Return [X, Y] of the center of cell containing provided text 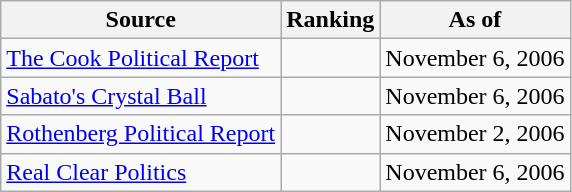
As of [475, 20]
Rothenberg Political Report [141, 134]
Real Clear Politics [141, 172]
Sabato's Crystal Ball [141, 96]
November 2, 2006 [475, 134]
Ranking [330, 20]
Source [141, 20]
The Cook Political Report [141, 58]
